From the cell containing the given text, extract its center point as [x, y] coordinate. 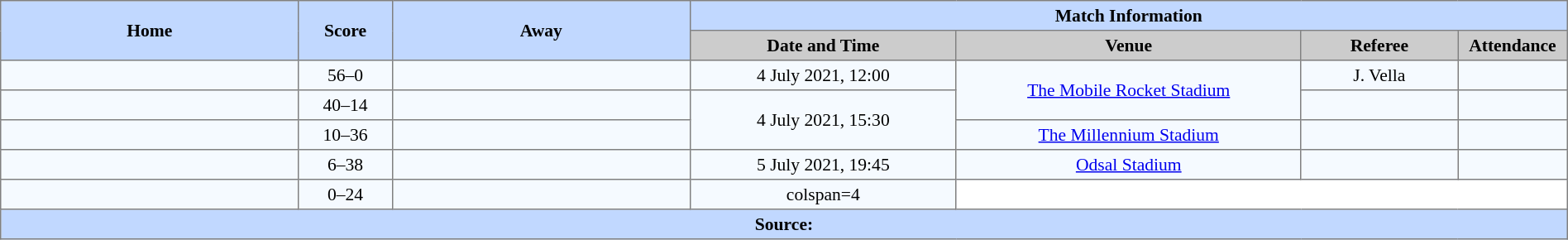
0–24 [346, 194]
colspan=4 [823, 194]
Source: [784, 224]
The Mobile Rocket Stadium [1128, 90]
Home [150, 31]
Score [346, 31]
Date and Time [823, 46]
4 July 2021, 15:30 [823, 120]
56–0 [346, 75]
Venue [1128, 46]
10–36 [346, 135]
Attendance [1513, 46]
6–38 [346, 165]
Match Information [1128, 16]
5 July 2021, 19:45 [823, 165]
J. Vella [1379, 75]
The Millennium Stadium [1128, 135]
4 July 2021, 12:00 [823, 75]
Away [541, 31]
40–14 [346, 105]
Referee [1379, 46]
Odsal Stadium [1128, 165]
